Locate the cell with the specified text and output its (X, Y) center coordinate. 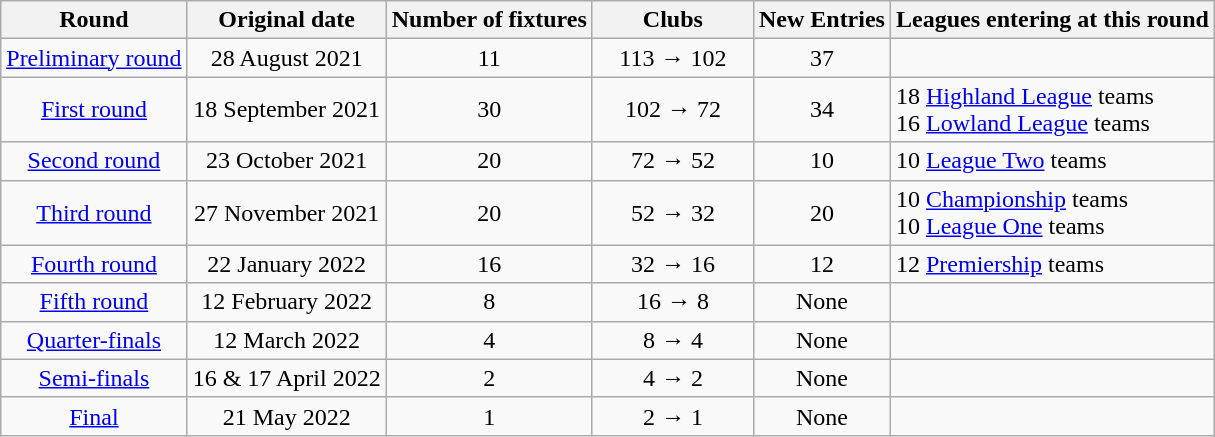
Final (94, 416)
Number of fixtures (489, 20)
37 (822, 58)
16 (489, 264)
Original date (286, 20)
4 → 2 (672, 378)
18 Highland League teams16 Lowland League teams (1052, 110)
30 (489, 110)
22 January 2022 (286, 264)
Leagues entering at this round (1052, 20)
Quarter-finals (94, 340)
72 → 52 (672, 161)
34 (822, 110)
First round (94, 110)
21 May 2022 (286, 416)
Round (94, 20)
18 September 2021 (286, 110)
113 → 102 (672, 58)
12 (822, 264)
12 February 2022 (286, 302)
Clubs (672, 20)
10 (822, 161)
11 (489, 58)
Second round (94, 161)
4 (489, 340)
28 August 2021 (286, 58)
12 March 2022 (286, 340)
1 (489, 416)
Third round (94, 212)
10 Championship teams10 League One teams (1052, 212)
New Entries (822, 20)
16 → 8 (672, 302)
Fifth round (94, 302)
12 Premiership teams (1052, 264)
23 October 2021 (286, 161)
Semi-finals (94, 378)
Preliminary round (94, 58)
32 → 16 (672, 264)
102 → 72 (672, 110)
10 League Two teams (1052, 161)
8 → 4 (672, 340)
52 → 32 (672, 212)
2 → 1 (672, 416)
8 (489, 302)
27 November 2021 (286, 212)
16 & 17 April 2022 (286, 378)
2 (489, 378)
Fourth round (94, 264)
